Return the [x, y] coordinate for the center point of the cell that contains the specified text.  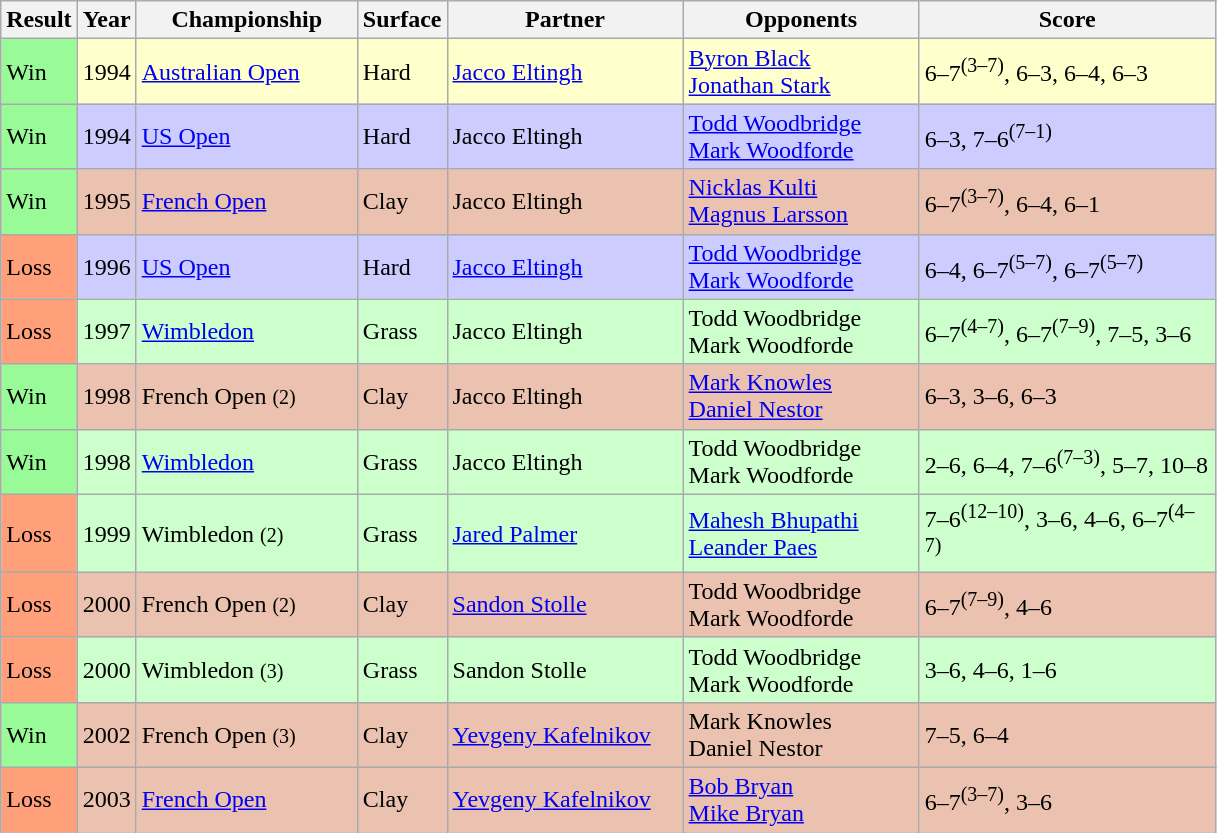
Jared Palmer [565, 533]
1996 [106, 266]
Surface [402, 20]
Bob Bryan Mike Bryan [801, 800]
2002 [106, 734]
Partner [565, 20]
6–7(7–9), 4–6 [1067, 604]
3–6, 4–6, 1–6 [1067, 670]
Wimbledon (3) [246, 670]
2–6, 6–4, 7–6(7–3), 5–7, 10–8 [1067, 462]
2003 [106, 800]
Australian Open [246, 72]
6–3, 3–6, 6–3 [1067, 396]
Nicklas Kulti Magnus Larsson [801, 202]
Wimbledon (2) [246, 533]
6–7(3–7), 6–3, 6–4, 6–3 [1067, 72]
6–4, 6–7(5–7), 6–7(5–7) [1067, 266]
1999 [106, 533]
7–6(12–10), 3–6, 4–6, 6–7(4–7) [1067, 533]
Year [106, 20]
6–7(4–7), 6–7(7–9), 7–5, 3–6 [1067, 332]
6–7(3–7), 3–6 [1067, 800]
Opponents [801, 20]
7–5, 6–4 [1067, 734]
Byron Black Jonathan Stark [801, 72]
Championship [246, 20]
1997 [106, 332]
Result [39, 20]
6–7(3–7), 6–4, 6–1 [1067, 202]
Mahesh Bhupathi Leander Paes [801, 533]
French Open (3) [246, 734]
1995 [106, 202]
Score [1067, 20]
6–3, 7–6(7–1) [1067, 136]
